Return the (X, Y) coordinate for the center point of the cell that contains the specified text.  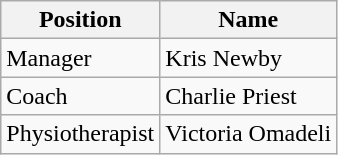
Manager (80, 58)
Physiotherapist (80, 134)
Charlie Priest (248, 96)
Victoria Omadeli (248, 134)
Position (80, 20)
Kris Newby (248, 58)
Coach (80, 96)
Name (248, 20)
